Determine the (X, Y) coordinate at the center of the cell enclosing the given text.  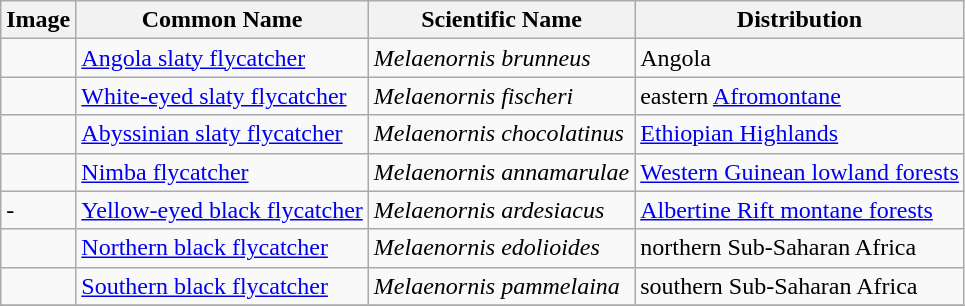
Western Guinean lowland forests (800, 172)
Image (38, 20)
Nimba flycatcher (222, 172)
Abyssinian slaty flycatcher (222, 134)
Melaenornis annamarulae (501, 172)
Common Name (222, 20)
Angola slaty flycatcher (222, 58)
eastern Afromontane (800, 96)
Melaenornis ardesiacus (501, 210)
White-eyed slaty flycatcher (222, 96)
Distribution (800, 20)
- (38, 210)
Northern black flycatcher (222, 248)
Melaenornis fischeri (501, 96)
Angola (800, 58)
Yellow-eyed black flycatcher (222, 210)
northern Sub-Saharan Africa (800, 248)
Melaenornis edolioides (501, 248)
Melaenornis pammelaina (501, 286)
Melaenornis chocolatinus (501, 134)
southern Sub-Saharan Africa (800, 286)
Albertine Rift montane forests (800, 210)
Scientific Name (501, 20)
Southern black flycatcher (222, 286)
Melaenornis brunneus (501, 58)
Ethiopian Highlands (800, 134)
